Identify which cell holds the provided text, then report its [X, Y] central coordinate. 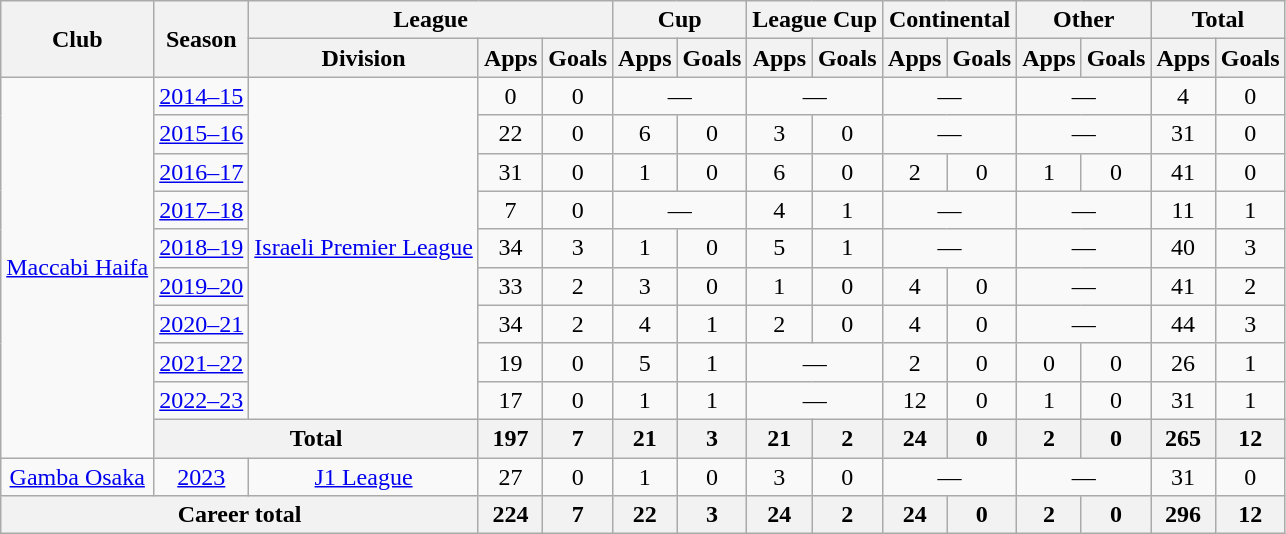
Cup [680, 20]
2015–16 [202, 134]
2014–15 [202, 96]
Maccabi Haifa [78, 268]
2020–21 [202, 324]
265 [1183, 438]
Gamba Osaka [78, 477]
27 [510, 477]
Division [364, 58]
Club [78, 39]
League [431, 20]
2019–20 [202, 286]
40 [1183, 248]
33 [510, 286]
26 [1183, 362]
17 [510, 400]
League Cup [815, 20]
2017–18 [202, 210]
Career total [240, 515]
Continental [950, 20]
224 [510, 515]
44 [1183, 324]
2023 [202, 477]
Israeli Premier League [364, 248]
Season [202, 39]
296 [1183, 515]
2018–19 [202, 248]
2022–23 [202, 400]
J1 League [364, 477]
2021–22 [202, 362]
2016–17 [202, 172]
11 [1183, 210]
Other [1084, 20]
197 [510, 438]
19 [510, 362]
